Identify which cell holds the provided text, then report its (x, y) central coordinate. 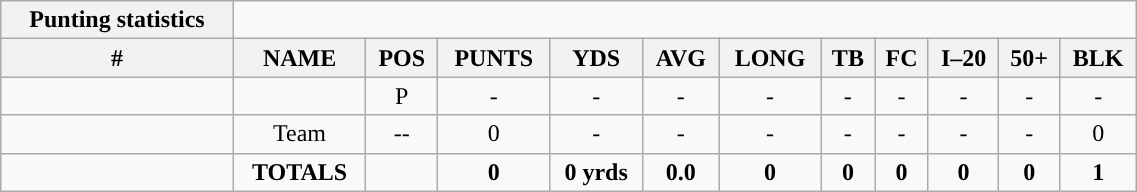
AVG (681, 58)
LONG (770, 58)
50+ (1030, 58)
BLK (1098, 58)
Team (299, 134)
Punting statistics (118, 20)
# (118, 58)
YDS (596, 58)
TB (848, 58)
0.0 (681, 172)
I–20 (963, 58)
0 yrds (596, 172)
1 (1098, 172)
PUNTS (494, 58)
P (402, 96)
FC (902, 58)
TOTALS (299, 172)
-- (402, 134)
NAME (299, 58)
POS (402, 58)
